Search for the cell housing the specified text and yield its [X, Y] center coordinate. 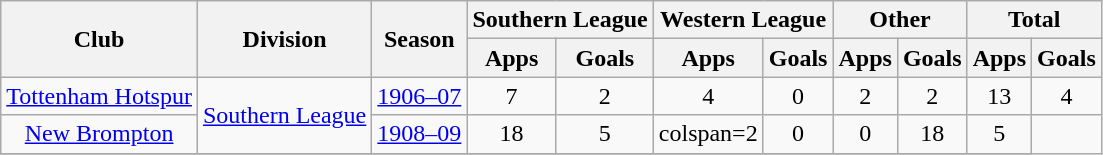
Total [1034, 20]
1908–09 [420, 134]
Other [900, 20]
Club [100, 39]
New Brompton [100, 134]
Tottenham Hotspur [100, 96]
Division [284, 39]
colspan=2 [708, 134]
Western League [743, 20]
13 [999, 96]
7 [512, 96]
1906–07 [420, 96]
Season [420, 39]
